From the cell containing the given text, extract its center point as (x, y) coordinate. 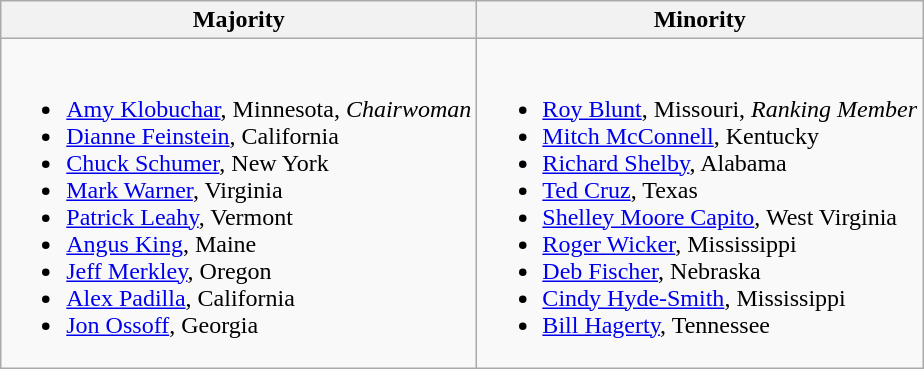
Minority (700, 20)
Majority (239, 20)
